Locate the cell with the specified text and output its (x, y) center coordinate. 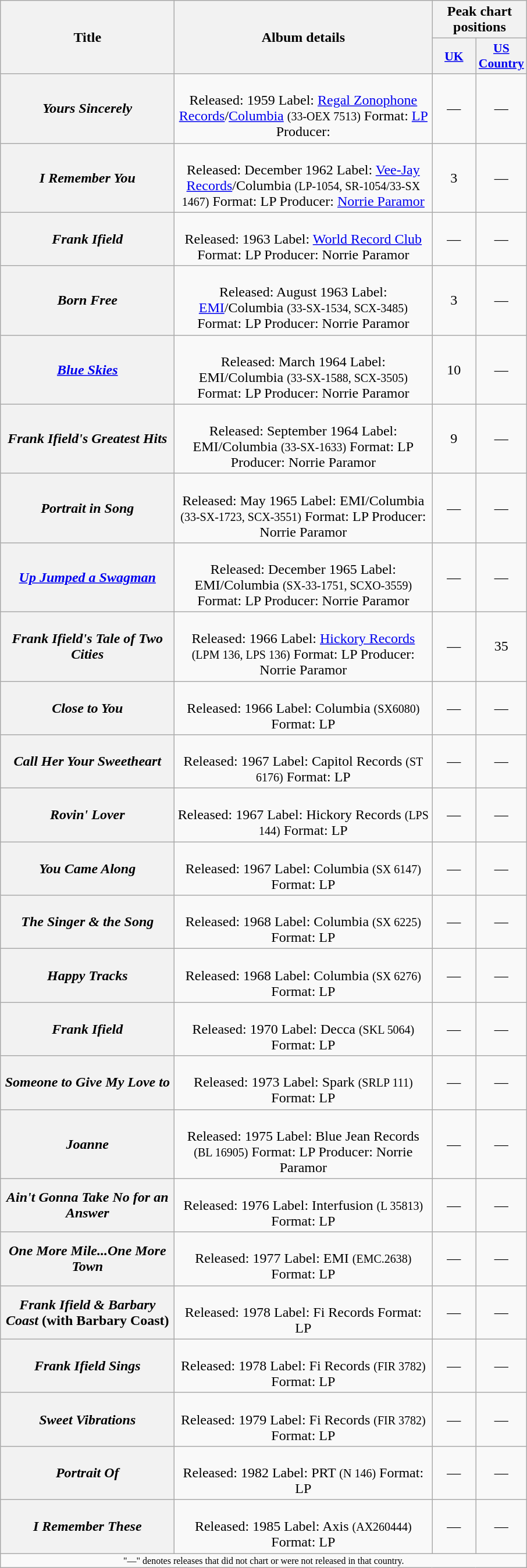
Album details (304, 37)
Call Her Your Sweetheart (87, 762)
Peak chart positions (479, 20)
Released: 1979 Label: Fi Records (FIR 3782) Format: LP (304, 1419)
Someone to Give My Love to (87, 1083)
Released: December 1962 Label: Vee-Jay Records/Columbia (LP-1054, SR-1054/33-SX 1467) Format: LP Producer: Norrie Paramor (304, 178)
Portrait in Song (87, 508)
Released: 1977 Label: EMI (EMC.2638) Format: LP (304, 1259)
35 (501, 647)
Close to You (87, 708)
Frank Ifield's Tale of Two Cities (87, 647)
Released: May 1965 Label: EMI/Columbia (33-SX-1723, SCX-3551) Format: LP Producer: Norrie Paramor (304, 508)
10 (454, 370)
Up Jumped a Swagman (87, 577)
Released: 1968 Label: Columbia (SX 6225) Format: LP (304, 922)
US Country (501, 56)
Released: 1959 Label: Regal Zonophone Records/Columbia (33-OEX 7513) Format: LP Producer: (304, 108)
Released: 1976 Label: Interfusion (L 35813) Format: LP (304, 1205)
Portrait Of (87, 1473)
Released: 1982 Label: PRT (N 146) Format: LP (304, 1473)
Released: 1968 Label: Columbia (SX 6276) Format: LP (304, 976)
Released: March 1964 Label: EMI/Columbia (33-SX-1588, SCX-3505) Format: LP Producer: Norrie Paramor (304, 370)
Sweet Vibrations (87, 1419)
One More Mile...One More Town (87, 1259)
Blue Skies (87, 370)
Title (87, 37)
UK (454, 56)
"—" denotes releases that did not chart or were not released in that country. (264, 1560)
Frank Ifield's Greatest Hits (87, 438)
The Singer & the Song (87, 922)
Released: 1978 Label: Fi Records Format: LP (304, 1312)
Released: December 1965 Label: EMI/Columbia (SX-33-1751, SCXO-3559) Format: LP Producer: Norrie Paramor (304, 577)
Released: 1967 Label: Capitol Records (ST 6176) Format: LP (304, 762)
Released: 1975 Label: Blue Jean Records (BL 16905) Format: LP Producer: Norrie Paramor (304, 1144)
Ain't Gonna Take No for an Answer (87, 1205)
You Came Along (87, 869)
Released: 1985 Label: Axis (AX260444) Format: LP (304, 1526)
Born Free (87, 300)
Joanne (87, 1144)
Released: 1967 Label: Hickory Records (LPS 144) Format: LP (304, 815)
Rovin' Lover (87, 815)
Released: September 1964 Label: EMI/Columbia (33-SX-1633) Format: LP Producer: Norrie Paramor (304, 438)
Released: 1966 Label: Columbia (SX6080) Format: LP (304, 708)
Frank Ifield Sings (87, 1366)
Released: 1978 Label: Fi Records (FIR 3782) Format: LP (304, 1366)
I Remember You (87, 178)
Released: August 1963 Label: EMI/Columbia (33-SX-1534, SCX-3485) Format: LP Producer: Norrie Paramor (304, 300)
Frank Ifield & Barbary Coast (with Barbary Coast) (87, 1312)
Released: 1970 Label: Decca (SKL 5064) Format: LP (304, 1029)
Released: 1966 Label: Hickory Records (LPM 136, LPS 136) Format: LP Producer: Norrie Paramor (304, 647)
Released: 1967 Label: Columbia (SX 6147) Format: LP (304, 869)
I Remember These (87, 1526)
9 (454, 438)
Released: 1963 Label: World Record Club Format: LP Producer: Norrie Paramor (304, 239)
Happy Tracks (87, 976)
Released: 1973 Label: Spark (SRLP 111) Format: LP (304, 1083)
Yours Sincerely (87, 108)
